From the cell containing the given text, extract its center point as (X, Y) coordinate. 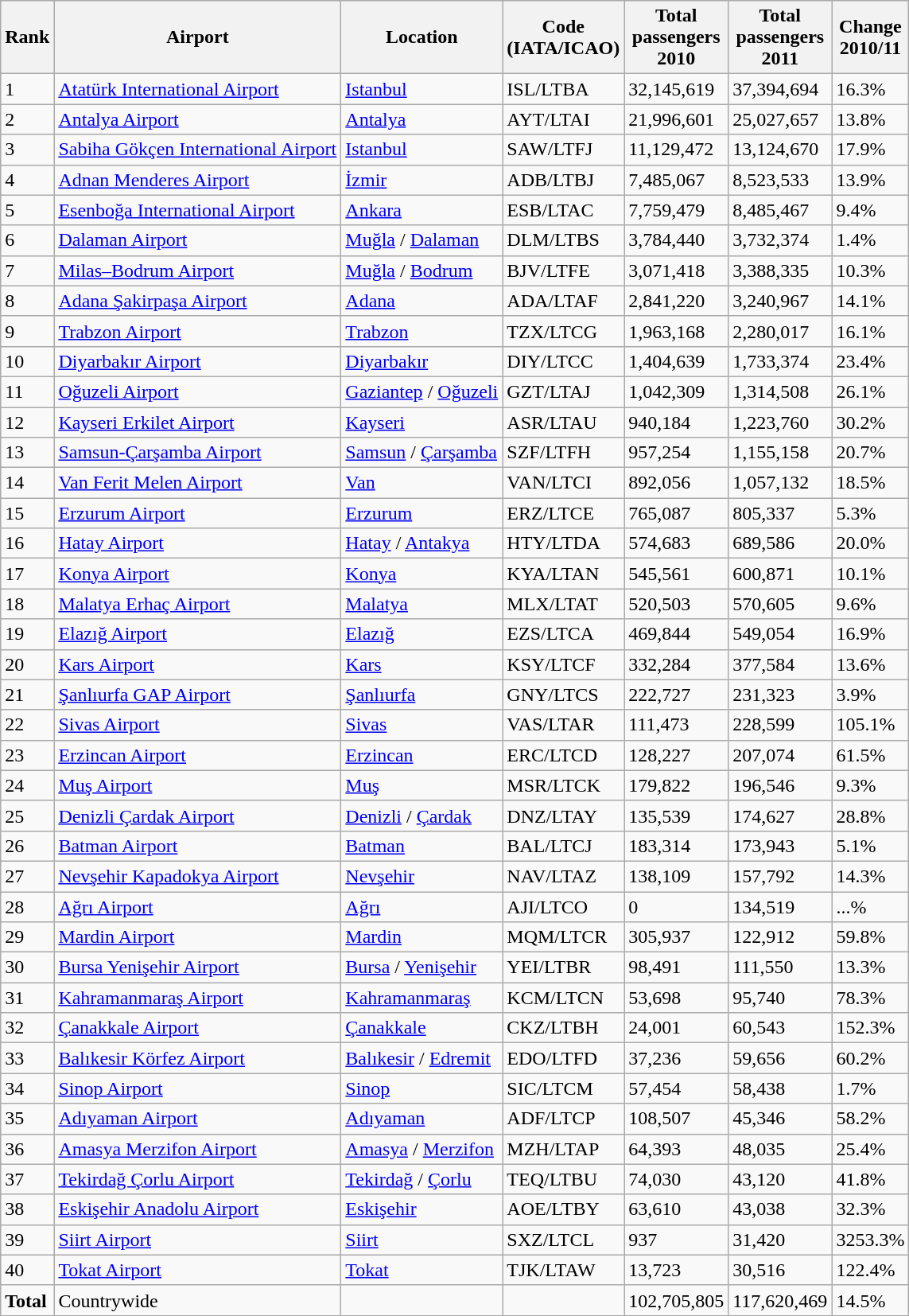
23.4% (870, 361)
7,759,479 (676, 210)
Malatya (421, 604)
Denizli / Çardak (421, 816)
Atatürk International Airport (197, 89)
41.8% (870, 1179)
Elazığ Airport (197, 634)
29 (27, 937)
138,109 (676, 876)
207,074 (780, 755)
Amasya / Merzifon (421, 1149)
ADF/LTCP (563, 1119)
196,546 (780, 785)
9 (27, 331)
3,240,967 (780, 301)
Adıyaman (421, 1119)
26 (27, 846)
59.8% (870, 937)
2 (27, 119)
28.8% (870, 816)
98,491 (676, 968)
DIY/LTCC (563, 361)
64,393 (676, 1149)
25 (27, 816)
1,404,639 (676, 361)
3,388,335 (780, 271)
23 (27, 755)
Ağrı (421, 906)
GNY/LTCS (563, 695)
Bursa Yenişehir Airport (197, 968)
60.2% (870, 1058)
Elazığ (421, 634)
892,056 (676, 483)
Erzurum (421, 513)
58.2% (870, 1119)
14 (27, 483)
30.2% (870, 422)
Samsun / Çarşamba (421, 453)
KYA/LTAN (563, 574)
Tokat Airport (197, 1270)
2,280,017 (780, 331)
1,155,158 (780, 453)
111,473 (676, 725)
Muş Airport (197, 785)
117,620,469 (780, 1300)
Şanlıurfa GAP Airport (197, 695)
13.9% (870, 180)
Airport (197, 37)
30,516 (780, 1270)
Ağrı Airport (197, 906)
Milas–Bodrum Airport (197, 271)
Denizli Çardak Airport (197, 816)
Bursa / Yenişehir (421, 968)
MSR/LTCK (563, 785)
57,454 (676, 1088)
DNZ/LTAY (563, 816)
11,129,472 (676, 150)
KCM/LTCN (563, 998)
25,027,657 (780, 119)
Erzincan Airport (197, 755)
16.1% (870, 331)
DLM/LTBS (563, 240)
Mardin Airport (197, 937)
20 (27, 664)
8,523,533 (780, 180)
Muğla / Bodrum (421, 271)
ASR/LTAU (563, 422)
32 (27, 1028)
1 (27, 89)
32,145,619 (676, 89)
EDO/LTFD (563, 1058)
Nevşehir (421, 876)
34 (27, 1088)
102,705,805 (676, 1300)
61.5% (870, 755)
1,042,309 (676, 391)
14.5% (870, 1300)
17 (27, 574)
TZX/LTCG (563, 331)
122,912 (780, 937)
Gaziantep / Oğuzeli (421, 391)
NAV/LTAZ (563, 876)
ADA/LTAF (563, 301)
40 (27, 1270)
20.0% (870, 543)
Sivas Airport (197, 725)
22 (27, 725)
152.3% (870, 1028)
ESB/LTAC (563, 210)
600,871 (780, 574)
5.1% (870, 846)
Antalya Airport (197, 119)
21 (27, 695)
Nevşehir Kapadokya Airport (197, 876)
Van Ferit Melen Airport (197, 483)
Kayseri (421, 422)
Sinop Airport (197, 1088)
Samsun-Çarşamba Airport (197, 453)
53,698 (676, 998)
Diyarbakır (421, 361)
1,223,760 (780, 422)
25.4% (870, 1149)
GZT/LTAJ (563, 391)
16.9% (870, 634)
AYT/LTAI (563, 119)
0 (676, 906)
Countrywide (197, 1300)
43,038 (780, 1209)
Adıyaman Airport (197, 1119)
30 (27, 968)
Siirt Airport (197, 1240)
134,519 (780, 906)
Tekirdağ Çorlu Airport (197, 1179)
469,844 (676, 634)
Ankara (421, 210)
24,001 (676, 1028)
Erzurum Airport (197, 513)
HTY/LTDA (563, 543)
940,184 (676, 422)
Sabiha Gökçen International Airport (197, 150)
15 (27, 513)
Kahramanmaraş Airport (197, 998)
Tekirdağ / Çorlu (421, 1179)
Code(IATA/ICAO) (563, 37)
TJK/LTAW (563, 1270)
108,507 (676, 1119)
37 (27, 1179)
Sinop (421, 1088)
3,784,440 (676, 240)
17.9% (870, 150)
45,346 (780, 1119)
39 (27, 1240)
SAW/LTFJ (563, 150)
MZH/LTAP (563, 1149)
13,723 (676, 1270)
SZF/LTFH (563, 453)
SIC/LTCM (563, 1088)
19 (27, 634)
12 (27, 422)
135,539 (676, 816)
Location (421, 37)
36 (27, 1149)
1,314,508 (780, 391)
111,550 (780, 968)
43,120 (780, 1179)
8 (27, 301)
10.1% (870, 574)
174,627 (780, 816)
7,485,067 (676, 180)
179,822 (676, 785)
689,586 (780, 543)
8,485,467 (780, 210)
222,727 (676, 695)
38 (27, 1209)
9.6% (870, 604)
545,561 (676, 574)
937 (676, 1240)
TEQ/LTBU (563, 1179)
Total (27, 1300)
18 (27, 604)
105.1% (870, 725)
BAL/LTCJ (563, 846)
24 (27, 785)
13.8% (870, 119)
570,605 (780, 604)
60,543 (780, 1028)
Van (421, 483)
31 (27, 998)
1,963,168 (676, 331)
377,584 (780, 664)
520,503 (676, 604)
78.3% (870, 998)
MQM/LTCR (563, 937)
58,438 (780, 1088)
Şanlıurfa (421, 695)
AJI/LTCO (563, 906)
BJV/LTFE (563, 271)
231,323 (780, 695)
ERZ/LTCE (563, 513)
ADB/LTBJ (563, 180)
Konya (421, 574)
28 (27, 906)
27 (27, 876)
11 (27, 391)
9.3% (870, 785)
16.3% (870, 89)
305,937 (676, 937)
14.3% (870, 876)
33 (27, 1058)
3,071,418 (676, 271)
Kahramanmaraş (421, 998)
3253.3% (870, 1240)
1,733,374 (780, 361)
7 (27, 271)
37,236 (676, 1058)
10 (27, 361)
Change2010/11 (870, 37)
549,054 (780, 634)
Erzincan (421, 755)
13.6% (870, 664)
Balıkesir Körfez Airport (197, 1058)
31,420 (780, 1240)
Adana (421, 301)
16 (27, 543)
95,740 (780, 998)
VAS/LTAR (563, 725)
Trabzon (421, 331)
18.5% (870, 483)
1,057,132 (780, 483)
Amasya Merzifon Airport (197, 1149)
İzmir (421, 180)
13.3% (870, 968)
Antalya (421, 119)
Çanakkale Airport (197, 1028)
26.1% (870, 391)
Dalaman Airport (197, 240)
3 (27, 150)
5.3% (870, 513)
Çanakkale (421, 1028)
Siirt (421, 1240)
Esenboğa International Airport (197, 210)
KSY/LTCF (563, 664)
122.4% (870, 1270)
957,254 (676, 453)
228,599 (780, 725)
13 (27, 453)
63,610 (676, 1209)
ERC/LTCD (563, 755)
Oğuzeli Airport (197, 391)
10.3% (870, 271)
Batman Airport (197, 846)
CKZ/LTBH (563, 1028)
Mardin (421, 937)
SXZ/LTCL (563, 1240)
Adana Şakirpaşa Airport (197, 301)
Eskişehir (421, 1209)
21,996,601 (676, 119)
Diyarbakır Airport (197, 361)
3.9% (870, 695)
183,314 (676, 846)
Totalpassengers2011 (780, 37)
Totalpassengers2010 (676, 37)
Hatay Airport (197, 543)
VAN/LTCI (563, 483)
37,394,694 (780, 89)
AOE/LTBY (563, 1209)
32.3% (870, 1209)
13,124,670 (780, 150)
20.7% (870, 453)
4 (27, 180)
Kars Airport (197, 664)
Konya Airport (197, 574)
Hatay / Antakya (421, 543)
EZS/LTCA (563, 634)
173,943 (780, 846)
Muş (421, 785)
59,656 (780, 1058)
YEI/LTBR (563, 968)
35 (27, 1119)
Malatya Erhaç Airport (197, 604)
Batman (421, 846)
...% (870, 906)
Trabzon Airport (197, 331)
1.7% (870, 1088)
3,732,374 (780, 240)
74,030 (676, 1179)
14.1% (870, 301)
Balıkesir / Edremit (421, 1058)
Sivas (421, 725)
48,035 (780, 1149)
1.4% (870, 240)
6 (27, 240)
Kars (421, 664)
2,841,220 (676, 301)
765,087 (676, 513)
128,227 (676, 755)
Eskişehir Anadolu Airport (197, 1209)
5 (27, 210)
Muğla / Dalaman (421, 240)
Kayseri Erkilet Airport (197, 422)
332,284 (676, 664)
805,337 (780, 513)
Adnan Menderes Airport (197, 180)
MLX/LTAT (563, 604)
Rank (27, 37)
Tokat (421, 1270)
574,683 (676, 543)
ISL/LTBA (563, 89)
157,792 (780, 876)
9.4% (870, 210)
